Locate the cell with the specified text and output its (x, y) center coordinate. 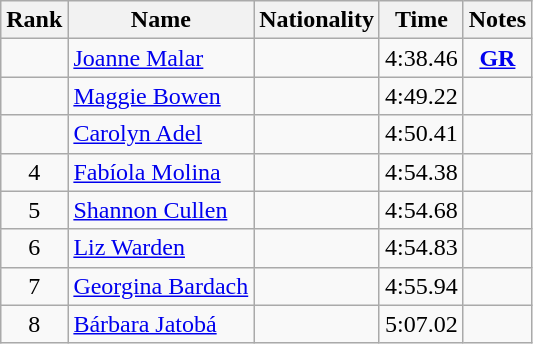
4 (34, 172)
GR (497, 58)
Time (421, 20)
8 (34, 324)
4:54.68 (421, 210)
Rank (34, 20)
Liz Warden (161, 248)
4:54.83 (421, 248)
4:54.38 (421, 172)
Fabíola Molina (161, 172)
Georgina Bardach (161, 286)
6 (34, 248)
Shannon Cullen (161, 210)
Maggie Bowen (161, 96)
5 (34, 210)
4:49.22 (421, 96)
7 (34, 286)
Carolyn Adel (161, 134)
4:38.46 (421, 58)
Notes (497, 20)
Name (161, 20)
4:55.94 (421, 286)
4:50.41 (421, 134)
Joanne Malar (161, 58)
Nationality (317, 20)
Bárbara Jatobá (161, 324)
5:07.02 (421, 324)
